Scan for the cell matching the given text and deliver its [X, Y] coordinate at center. 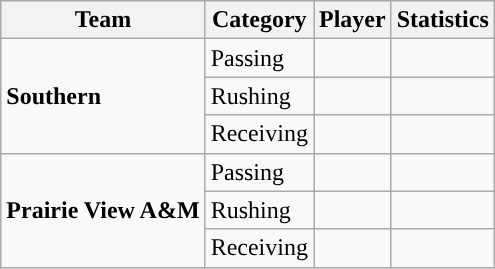
Southern [103, 96]
Prairie View A&M [103, 210]
Category [259, 20]
Team [103, 20]
Statistics [442, 20]
Player [353, 20]
